Search for the cell housing the specified text and yield its (X, Y) center coordinate. 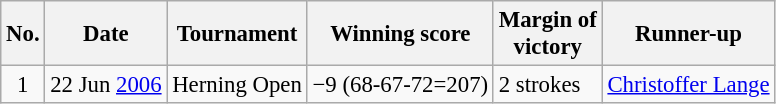
1 (23, 85)
Winning score (400, 34)
Tournament (237, 34)
−9 (68-67-72=207) (400, 85)
Date (106, 34)
22 Jun 2006 (106, 85)
Herning Open (237, 85)
2 strokes (548, 85)
Margin ofvictory (548, 34)
No. (23, 34)
Christoffer Lange (688, 85)
Runner-up (688, 34)
